Pinpoint the cell where the given text exists, returning its [x, y] midpoint coordinate. 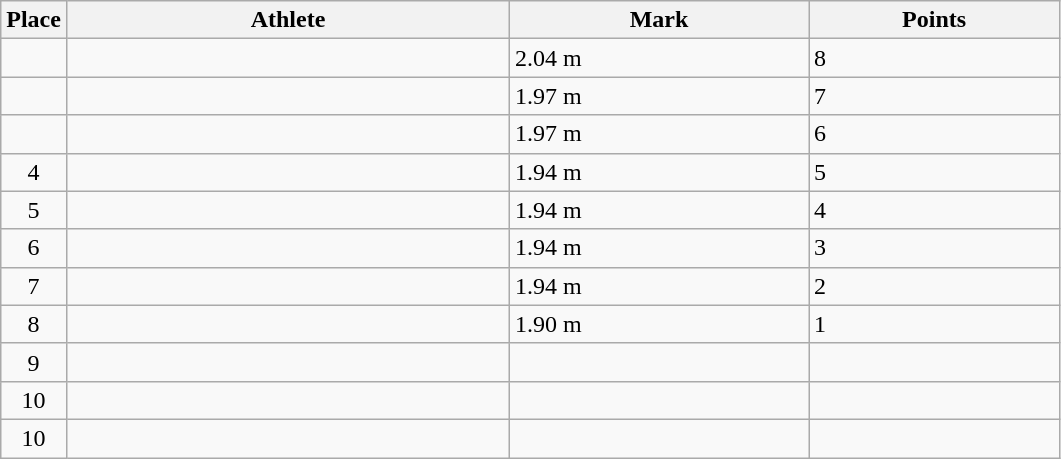
Points [934, 20]
1.90 m [660, 324]
1 [934, 324]
9 [34, 362]
3 [934, 248]
Athlete [288, 20]
Place [34, 20]
2.04 m [660, 58]
2 [934, 286]
Mark [660, 20]
